Pinpoint the cell where the given text exists, returning its (X, Y) midpoint coordinate. 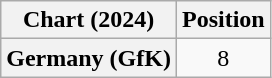
Chart (2024) (89, 20)
Germany (GfK) (89, 58)
8 (223, 58)
Position (223, 20)
